Extract the (x, y) coordinate from the center of the cell holding the provided text.  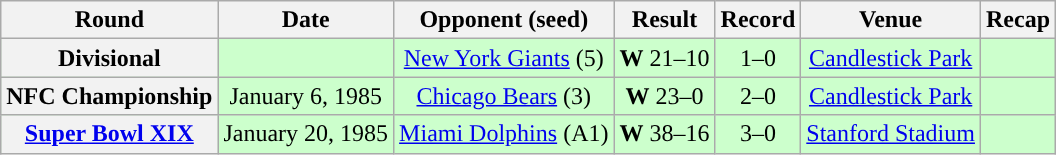
Recap (1018, 20)
Miami Dolphins (A1) (504, 134)
Divisional (110, 58)
2–0 (758, 96)
Round (110, 20)
W 38–16 (664, 134)
W 23–0 (664, 96)
Stanford Stadium (891, 134)
Super Bowl XIX (110, 134)
1–0 (758, 58)
Date (306, 20)
Opponent (seed) (504, 20)
W 21–10 (664, 58)
Result (664, 20)
NFC Championship (110, 96)
Chicago Bears (3) (504, 96)
January 20, 1985 (306, 134)
3–0 (758, 134)
New York Giants (5) (504, 58)
Venue (891, 20)
January 6, 1985 (306, 96)
Record (758, 20)
